Return the (x, y) coordinate for the center point of the cell that contains the specified text.  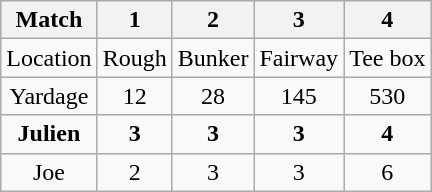
Tee box (388, 58)
Joe (49, 172)
Match (49, 20)
Fairway (299, 58)
Bunker (213, 58)
28 (213, 96)
Julien (49, 134)
145 (299, 96)
530 (388, 96)
Rough (134, 58)
12 (134, 96)
6 (388, 172)
Yardage (49, 96)
1 (134, 20)
Location (49, 58)
